Identify which cell holds the provided text, then report its [x, y] central coordinate. 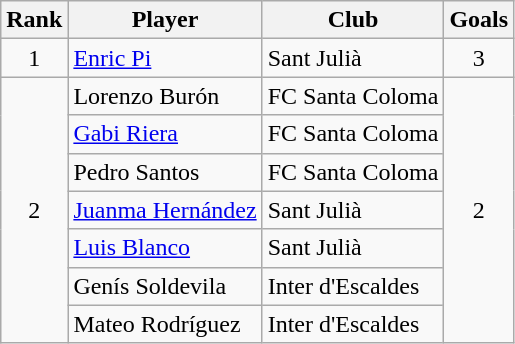
Genís Soldevila [165, 286]
1 [34, 58]
Mateo Rodríguez [165, 324]
Gabi Riera [165, 134]
Lorenzo Burón [165, 96]
Luis Blanco [165, 248]
Player [165, 20]
Juanma Hernández [165, 210]
Rank [34, 20]
Pedro Santos [165, 172]
3 [479, 58]
Enric Pi [165, 58]
Goals [479, 20]
Club [353, 20]
